Return (X, Y) of the center of cell containing provided text 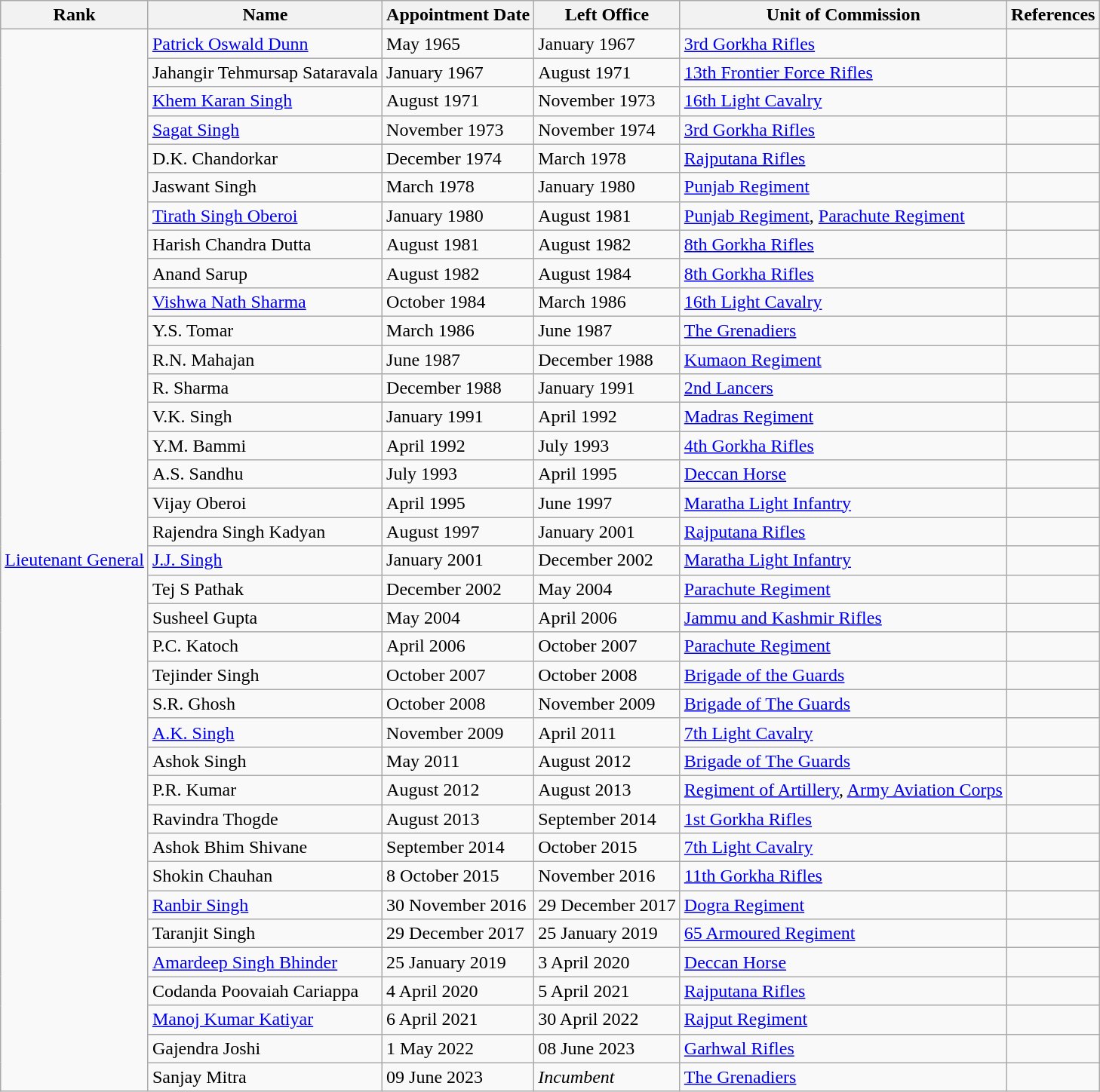
Unit of Commission (843, 15)
August 1984 (607, 273)
Punjab Regiment (843, 187)
Tirath Singh Oberoi (265, 216)
Taranjit Singh (265, 934)
Tej S Pathak (265, 589)
Sanjay Mitra (265, 1077)
8 October 2015 (459, 876)
Manoj Kumar Katiyar (265, 1020)
Rank (75, 15)
R.N. Mahajan (265, 360)
Vijay Oberoi (265, 503)
4 April 2020 (459, 991)
Jammu and Kashmir Rifles (843, 618)
December 1974 (459, 158)
Amardeep Singh Bhinder (265, 962)
Gajendra Joshi (265, 1048)
Y.S. Tomar (265, 330)
2nd Lancers (843, 388)
13th Frontier Force Rifles (843, 72)
References (1053, 15)
6 April 2021 (459, 1020)
October 2015 (607, 848)
08 June 2023 (607, 1048)
Punjab Regiment, Parachute Regiment (843, 216)
1 May 2022 (459, 1048)
D.K. Chandorkar (265, 158)
October 1984 (459, 302)
V.K. Singh (265, 417)
Rajput Regiment (843, 1020)
Name (265, 15)
Jaswant Singh (265, 187)
Shokin Chauhan (265, 876)
May 1965 (459, 44)
Brigade of the Guards (843, 675)
Ranbir Singh (265, 905)
R. Sharma (265, 388)
Patrick Oswald Dunn (265, 44)
Jahangir Tehmursap Sataravala (265, 72)
5 April 2021 (607, 991)
4th Gorkha Rifles (843, 446)
30 November 2016 (459, 905)
Susheel Gupta (265, 618)
Anand Sarup (265, 273)
1st Gorkha Rifles (843, 818)
Appointment Date (459, 15)
Left Office (607, 15)
Incumbent (607, 1077)
Lieutenant General (75, 560)
Y.M. Bammi (265, 446)
S.R. Ghosh (265, 704)
June 1997 (607, 503)
May 2011 (459, 761)
November 1974 (607, 130)
30 April 2022 (607, 1020)
Ashok Singh (265, 761)
Rajendra Singh Kadyan (265, 532)
P.R. Kumar (265, 790)
Madras Regiment (843, 417)
Khem Karan Singh (265, 101)
65 Armoured Regiment (843, 934)
Codanda Poovaiah Cariappa (265, 991)
Kumaon Regiment (843, 360)
Garhwal Rifles (843, 1048)
3 April 2020 (607, 962)
April 2011 (607, 732)
Vishwa Nath Sharma (265, 302)
J.J. Singh (265, 560)
Ravindra Thogde (265, 818)
A.S. Sandhu (265, 474)
09 June 2023 (459, 1077)
Regiment of Artillery, Army Aviation Corps (843, 790)
August 1997 (459, 532)
Harish Chandra Dutta (265, 244)
Tejinder Singh (265, 675)
11th Gorkha Rifles (843, 876)
P.C. Katoch (265, 646)
November 2016 (607, 876)
A.K. Singh (265, 732)
Sagat Singh (265, 130)
Ashok Bhim Shivane (265, 848)
Dogra Regiment (843, 905)
